Output the [x, y] coordinate of the center of the cell containing the given text.  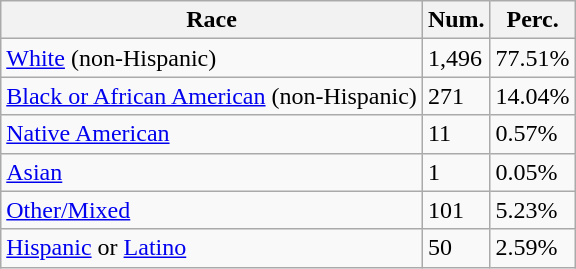
Asian [212, 172]
101 [456, 210]
2.59% [532, 248]
Num. [456, 20]
Native American [212, 134]
271 [456, 96]
14.04% [532, 96]
Hispanic or Latino [212, 248]
50 [456, 248]
Other/Mixed [212, 210]
77.51% [532, 58]
1,496 [456, 58]
0.57% [532, 134]
11 [456, 134]
5.23% [532, 210]
White (non-Hispanic) [212, 58]
0.05% [532, 172]
Black or African American (non-Hispanic) [212, 96]
Perc. [532, 20]
1 [456, 172]
Race [212, 20]
